Determine the [x, y] coordinate at the center of the cell enclosing the given text.  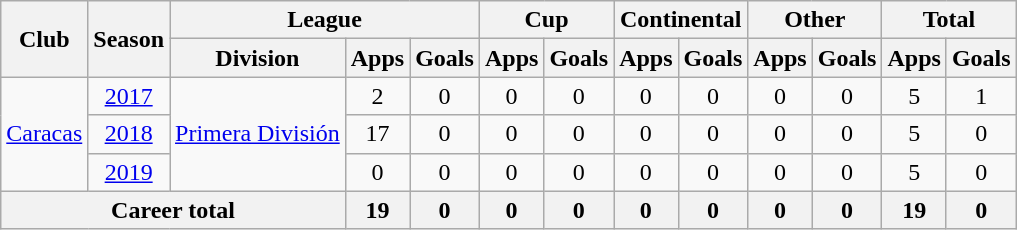
2017 [129, 96]
League [325, 20]
Career total [173, 210]
Caracas [44, 134]
Cup [546, 20]
2019 [129, 172]
1 [981, 96]
Primera División [258, 134]
Club [44, 39]
17 [377, 134]
2018 [129, 134]
Season [129, 39]
Continental [681, 20]
Division [258, 58]
2 [377, 96]
Total [949, 20]
Other [815, 20]
